For the text-containing cell, return its midpoint in [x, y] coordinate format. 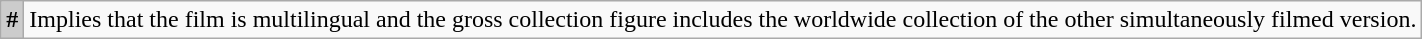
# [12, 20]
Implies that the film is multilingual and the gross collection figure includes the worldwide collection of the other simultaneously filmed version. [723, 20]
